Capture the cell that displays the provided text and extract its [X, Y] central coordinate. 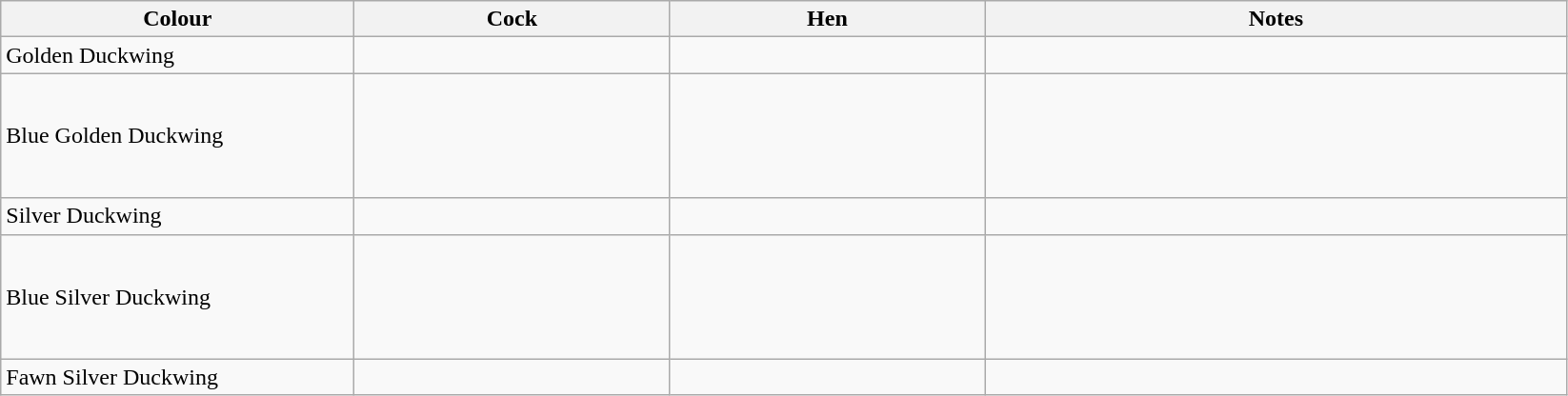
Notes [1277, 19]
Silver Duckwing [177, 216]
Fawn Silver Duckwing [177, 377]
Hen [827, 19]
Blue Silver Duckwing [177, 297]
Colour [177, 19]
Blue Golden Duckwing [177, 135]
Cock [513, 19]
Golden Duckwing [177, 55]
